Determine the (x, y) coordinate at the center of the cell enclosing the given text.  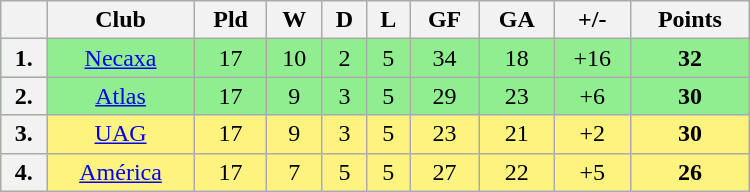
+16 (592, 58)
2. (24, 96)
27 (445, 172)
D (344, 20)
W (294, 20)
3. (24, 134)
+/- (592, 20)
UAG (121, 134)
GA (517, 20)
+5 (592, 172)
Points (690, 20)
7 (294, 172)
+6 (592, 96)
34 (445, 58)
América (121, 172)
26 (690, 172)
L (388, 20)
Club (121, 20)
1. (24, 58)
Necaxa (121, 58)
29 (445, 96)
10 (294, 58)
+2 (592, 134)
Atlas (121, 96)
2 (344, 58)
18 (517, 58)
Pld (230, 20)
4. (24, 172)
32 (690, 58)
21 (517, 134)
GF (445, 20)
22 (517, 172)
